Capture the cell that displays the provided text and extract its (X, Y) central coordinate. 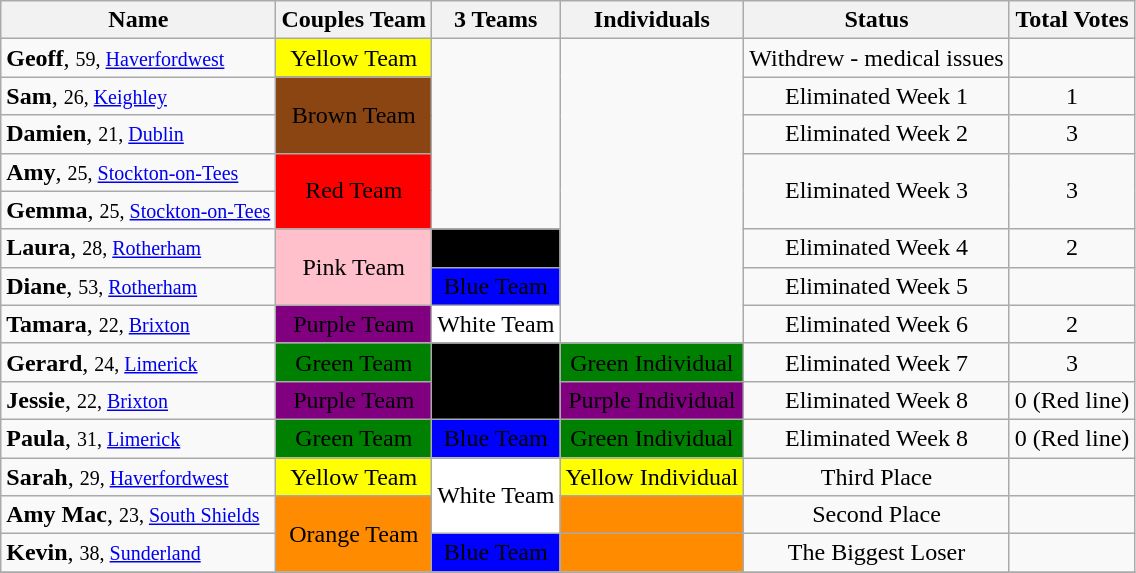
Third Place (876, 477)
Sam, 26, Keighley (138, 96)
Couples Team (354, 20)
Diane, 53, Rotherham (138, 286)
Damien, 21, Dublin (138, 134)
Laura, 28, Rotherham (138, 248)
Jessie, 22, Brixton (138, 400)
Eliminated Week 4 (876, 248)
Gerard, 24, Limerick (138, 362)
Geoff, 59, Haverfordwest (138, 58)
Total Votes (1072, 20)
Orange Team (354, 534)
Eliminated Week 7 (876, 362)
3 Teams (496, 20)
Name (138, 20)
Eliminated Week 5 (876, 286)
Amy Mac, 23, South Shields (138, 515)
Purple Individual (652, 400)
Individuals (652, 20)
Kevin, 38, Sunderland (138, 553)
Yellow Individual (652, 477)
Eliminated Week 6 (876, 324)
Status (876, 20)
Amy, 25, Stockton-on-Tees (138, 172)
Withdrew - medical issues (876, 58)
Gemma, 25, Stockton-on-Tees (138, 210)
Second Place (876, 515)
Red Team (354, 191)
Eliminated Week 1 (876, 96)
1 (1072, 96)
Brown Team (354, 115)
The Biggest Loser (876, 553)
Paula, 31, Limerick (138, 438)
Tamara, 22, Brixton (138, 324)
Eliminated Week 3 (876, 191)
Eliminated Week 2 (876, 134)
Pink Team (354, 267)
Sarah, 29, Haverfordwest (138, 477)
